Return [X, Y] of the center of cell containing provided text 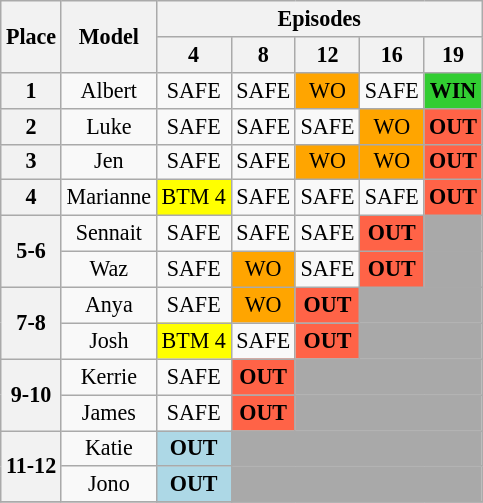
12 [327, 54]
Jono [108, 484]
16 [392, 54]
WIN [453, 90]
7-8 [32, 323]
8 [263, 54]
Model [108, 36]
2 [32, 126]
Sennait [108, 233]
3 [32, 162]
Josh [108, 341]
Kerrie [108, 377]
5-6 [32, 251]
1 [32, 90]
Luke [108, 126]
Katie [108, 448]
Waz [108, 269]
Jen [108, 162]
Episodes [319, 18]
James [108, 412]
11-12 [32, 466]
Place [32, 36]
9-10 [32, 395]
19 [453, 54]
Albert [108, 90]
Marianne [108, 198]
Anya [108, 305]
